Capture the cell that displays the provided text and extract its [X, Y] central coordinate. 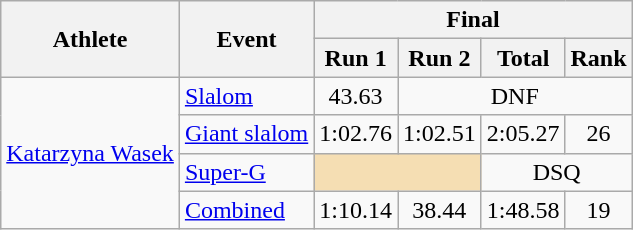
Giant slalom [246, 134]
19 [598, 210]
DNF [516, 96]
1:10.14 [356, 210]
1:02.51 [440, 134]
43.63 [356, 96]
Final [473, 20]
38.44 [440, 210]
1:48.58 [523, 210]
DSQ [556, 172]
Event [246, 39]
26 [598, 134]
Total [523, 58]
Super-G [246, 172]
Katarzyna Wasek [90, 153]
2:05.27 [523, 134]
Combined [246, 210]
Athlete [90, 39]
1:02.76 [356, 134]
Slalom [246, 96]
Run 1 [356, 58]
Run 2 [440, 58]
Rank [598, 58]
